Determine the (x, y) coordinate at the center of the cell enclosing the given text.  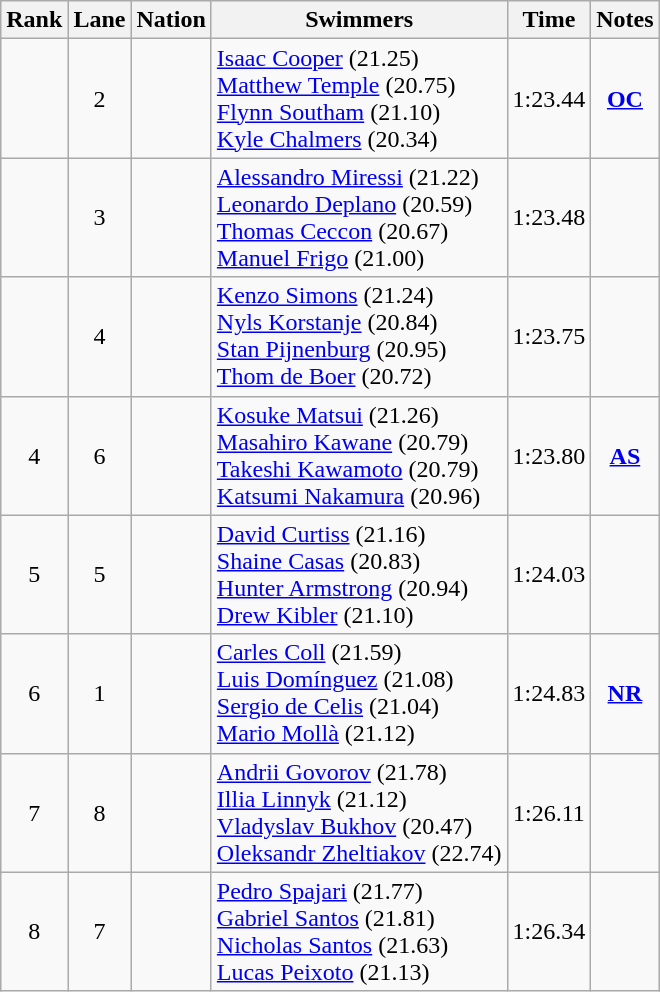
1:26.34 (549, 932)
Pedro Spajari (21.77)Gabriel Santos (21.81)Nicholas Santos (21.63)Lucas Peixoto (21.13) (359, 932)
Kenzo Simons (21.24)Nyls Korstanje (20.84)Stan Pijnenburg (20.95)Thom de Boer (20.72) (359, 336)
Lane (100, 20)
OC (625, 98)
Rank (34, 20)
1:24.83 (549, 694)
Kosuke Matsui (21.26)Masahiro Kawane (20.79)Takeshi Kawamoto (20.79)Katsumi Nakamura (20.96) (359, 456)
David Curtiss (21.16)Shaine Casas (20.83)Hunter Armstrong (20.94)Drew Kibler (21.10) (359, 574)
1:23.75 (549, 336)
1 (100, 694)
AS (625, 456)
Swimmers (359, 20)
Andrii Govorov (21.78)Illia Linnyk (21.12)Vladyslav Bukhov (20.47)Oleksandr Zheltiakov (22.74) (359, 812)
3 (100, 218)
Nation (171, 20)
Time (549, 20)
1:26.11 (549, 812)
Isaac Cooper (21.25)Matthew Temple (20.75)Flynn Southam (21.10)Kyle Chalmers (20.34) (359, 98)
Carles Coll (21.59)Luis Domínguez (21.08)Sergio de Celis (21.04)Mario Mollà (21.12) (359, 694)
Notes (625, 20)
2 (100, 98)
1:23.80 (549, 456)
NR (625, 694)
1:23.48 (549, 218)
1:23.44 (549, 98)
1:24.03 (549, 574)
Alessandro Miressi (21.22)Leonardo Deplano (20.59)Thomas Ceccon (20.67)Manuel Frigo (21.00) (359, 218)
